Return the (x, y) coordinate for the center point of the cell that contains the specified text.  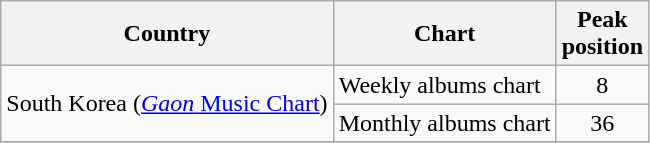
Chart (444, 34)
Country (167, 34)
South Korea (Gaon Music Chart) (167, 104)
8 (602, 85)
36 (602, 123)
Peakposition (602, 34)
Monthly albums chart (444, 123)
Weekly albums chart (444, 85)
